Output the (X, Y) coordinate of the center of the cell containing the given text.  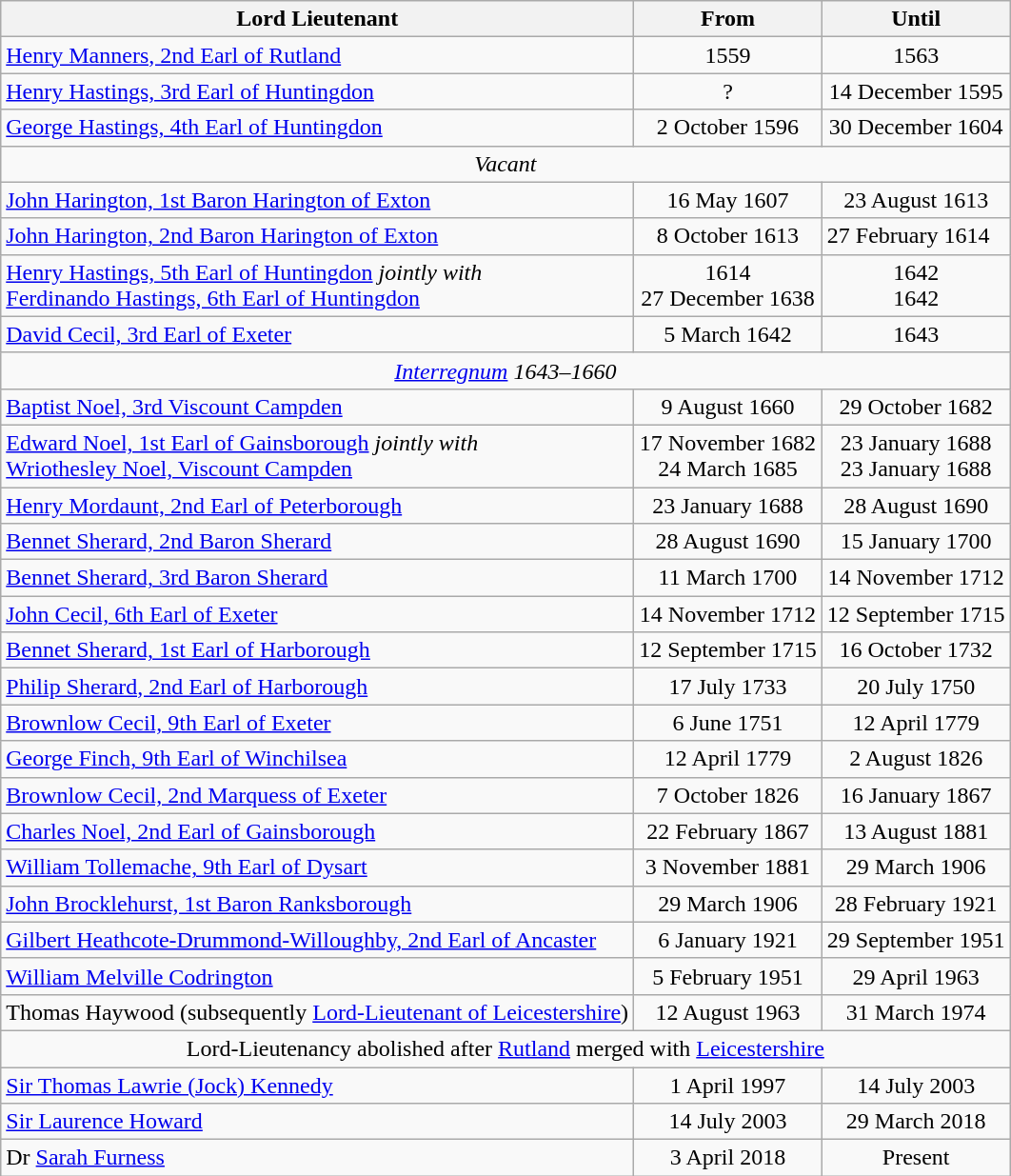
16421642 (916, 286)
Lord Lieutenant (318, 19)
George Finch, 9th Earl of Winchilsea (318, 759)
27 February 1614 (916, 236)
29 October 1682 (916, 407)
Vacant (506, 164)
Henry Hastings, 3rd Earl of Huntingdon (318, 91)
Gilbert Heathcote-Drummond-Willoughby, 2nd Earl of Ancaster (318, 940)
6 January 1921 (728, 940)
John Cecil, 6th Earl of Exeter (318, 614)
From (728, 19)
George Hastings, 4th Earl of Huntingdon (318, 128)
29 March 2018 (916, 1122)
2 October 1596 (728, 128)
7 October 1826 (728, 795)
William Tollemache, 9th Earl of Dysart (318, 867)
5 March 1642 (728, 334)
David Cecil, 3rd Earl of Exeter (318, 334)
6 June 1751 (728, 723)
Sir Laurence Howard (318, 1122)
Henry Mordaunt, 2nd Earl of Peterborough (318, 506)
11 March 1700 (728, 578)
17 July 1733 (728, 687)
Lord-Lieutenancy abolished after Rutland merged with Leicestershire (506, 1048)
3 April 2018 (728, 1158)
1563 (916, 55)
Philip Sherard, 2nd Earl of Harborough (318, 687)
23 January 1688 (728, 506)
Henry Hastings, 5th Earl of Huntingdon jointly withFerdinando Hastings, 6th Earl of Huntingdon (318, 286)
Edward Noel, 1st Earl of Gainsborough jointly withWriothesley Noel, Viscount Campden (318, 455)
Henry Manners, 2nd Earl of Rutland (318, 55)
Sir Thomas Lawrie (Jock) Kennedy (318, 1085)
17 November 168224 March 1685 (728, 455)
13 August 1881 (916, 831)
2 August 1826 (916, 759)
16 January 1867 (916, 795)
5 February 1951 (728, 976)
Bennet Sherard, 3rd Baron Sherard (318, 578)
Dr Sarah Furness (318, 1158)
15 January 1700 (916, 542)
Bennet Sherard, 2nd Baron Sherard (318, 542)
3 November 1881 (728, 867)
Interregnum 1643–1660 (506, 370)
22 February 1867 (728, 831)
16 May 1607 (728, 200)
28 February 1921 (916, 904)
29 September 1951 (916, 940)
1559 (728, 55)
16 October 1732 (916, 650)
Thomas Haywood (subsequently Lord-Lieutenant of Leicestershire) (318, 1012)
1643 (916, 334)
John Brocklehurst, 1st Baron Ranksborough (318, 904)
Until (916, 19)
23 August 1613 (916, 200)
29 April 1963 (916, 976)
8 October 1613 (728, 236)
9 August 1660 (728, 407)
30 December 1604 (916, 128)
161427 December 1638 (728, 286)
14 December 1595 (916, 91)
12 August 1963 (728, 1012)
Bennet Sherard, 1st Earl of Harborough (318, 650)
Charles Noel, 2nd Earl of Gainsborough (318, 831)
John Harington, 2nd Baron Harington of Exton (318, 236)
Baptist Noel, 3rd Viscount Campden (318, 407)
31 March 1974 (916, 1012)
Brownlow Cecil, 2nd Marquess of Exeter (318, 795)
20 July 1750 (916, 687)
? (728, 91)
1 April 1997 (728, 1085)
Present (916, 1158)
23 January 168823 January 1688 (916, 455)
William Melville Codrington (318, 976)
Brownlow Cecil, 9th Earl of Exeter (318, 723)
John Harington, 1st Baron Harington of Exton (318, 200)
